Output the [X, Y] coordinate of the center of the cell containing the given text.  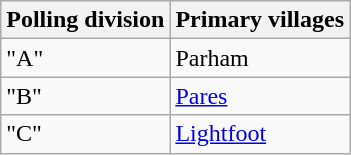
"B" [86, 96]
Lightfoot [260, 134]
Pares [260, 96]
"C" [86, 134]
Polling division [86, 20]
"A" [86, 58]
Primary villages [260, 20]
Parham [260, 58]
